Scan for the cell matching the given text and deliver its [X, Y] coordinate at center. 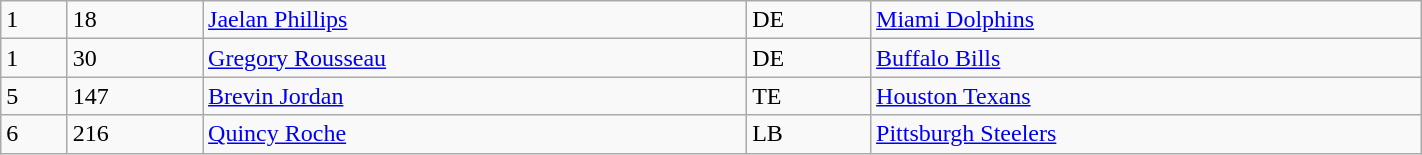
Gregory Rousseau [475, 58]
Quincy Roche [475, 134]
Miami Dolphins [1146, 20]
Brevin Jordan [475, 96]
Jaelan Phillips [475, 20]
147 [134, 96]
TE [809, 96]
Houston Texans [1146, 96]
LB [809, 134]
5 [34, 96]
Buffalo Bills [1146, 58]
18 [134, 20]
216 [134, 134]
Pittsburgh Steelers [1146, 134]
6 [34, 134]
30 [134, 58]
